Provide the [x, y] coordinate of the cell's center where the given text is located.  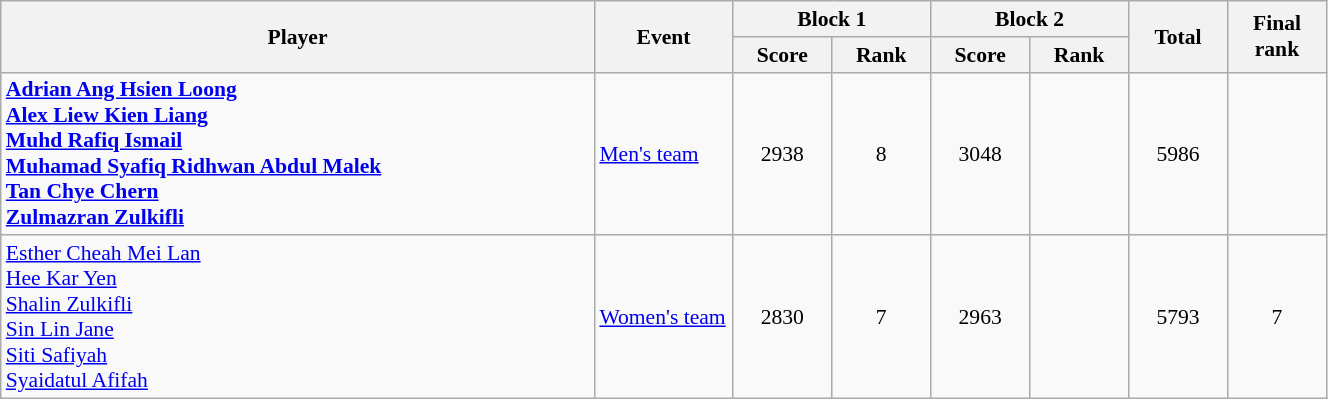
2830 [782, 318]
Total [1178, 36]
Event [663, 36]
Final rank [1276, 36]
3048 [980, 154]
Esther Cheah Mei LanHee Kar YenShalin ZulkifliSin Lin JaneSiti SafiyahSyaidatul Afifah [298, 318]
5986 [1178, 154]
Adrian Ang Hsien LoongAlex Liew Kien LiangMuhd Rafiq IsmailMuhamad Syafiq Ridhwan Abdul MalekTan Chye ChernZulmazran Zulkifli [298, 154]
Player [298, 36]
Men's team [663, 154]
Block 2 [1030, 19]
8 [882, 154]
2938 [782, 154]
5793 [1178, 318]
Block 1 [832, 19]
2963 [980, 318]
Women's team [663, 318]
